From the cell containing the given text, extract its center point as (x, y) coordinate. 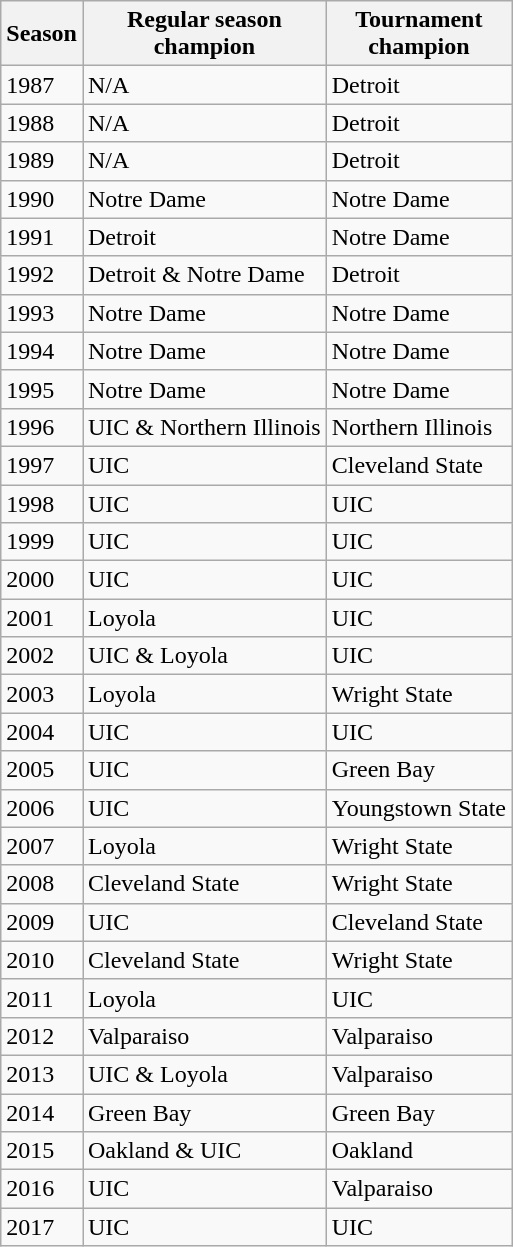
1992 (42, 275)
1995 (42, 389)
1994 (42, 351)
2004 (42, 732)
Northern Illinois (418, 427)
2003 (42, 694)
1991 (42, 237)
2011 (42, 998)
1996 (42, 427)
2009 (42, 922)
2008 (42, 884)
Oakland & UIC (204, 1151)
2002 (42, 656)
2010 (42, 960)
2016 (42, 1189)
2005 (42, 770)
1988 (42, 123)
1993 (42, 313)
2013 (42, 1074)
UIC & Northern Illinois (204, 427)
Oakland (418, 1151)
2014 (42, 1113)
1999 (42, 542)
1997 (42, 465)
Regular seasonchampion (204, 34)
2000 (42, 580)
Youngstown State (418, 808)
1990 (42, 199)
Detroit & Notre Dame (204, 275)
Season (42, 34)
1998 (42, 503)
2006 (42, 808)
1987 (42, 85)
1989 (42, 161)
2017 (42, 1227)
2007 (42, 846)
2012 (42, 1036)
2015 (42, 1151)
2001 (42, 618)
Tournamentchampion (418, 34)
